Provide the (X, Y) coordinate of the cell's center where the given text is located.  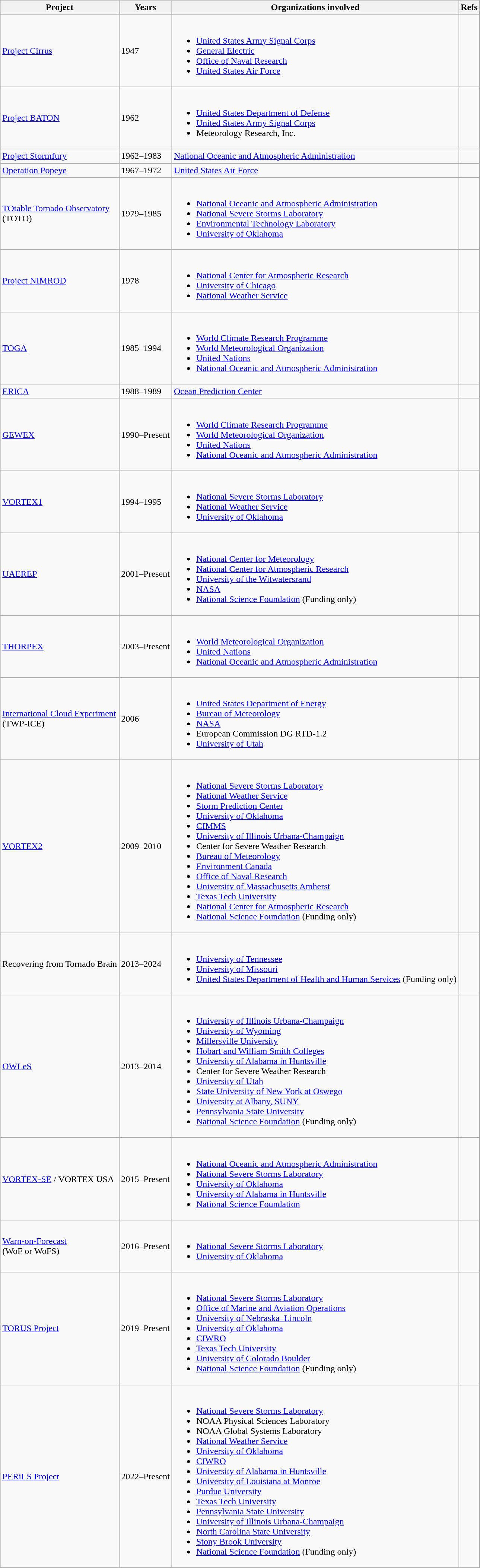
Project NIMROD (60, 281)
2019–Present (146, 1328)
National Center for MeteorologyNational Center for Atmospheric ResearchUniversity of the WitwatersrandNASANational Science Foundation (Funding only) (315, 574)
2003–Present (146, 647)
National Oceanic and Atmospheric AdministrationNational Severe Storms LaboratoryEnvironmental Technology LaboratoryUniversity of Oklahoma (315, 213)
1962–1983 (146, 156)
Organizations involved (315, 7)
2013–2014 (146, 1066)
TOGA (60, 348)
VORTEX1 (60, 501)
United States Department of DefenseUnited States Army Signal CorpsMeteorology Research, Inc. (315, 118)
National Severe Storms LaboratoryUniversity of Oklahoma (315, 1246)
Project Stormfury (60, 156)
1962 (146, 118)
Operation Popeye (60, 170)
1988–1989 (146, 391)
Project BATON (60, 118)
2001–Present (146, 574)
VORTEX-SE / VORTEX USA (60, 1179)
2013–2024 (146, 964)
National Center for Atmospheric ResearchUniversity of ChicagoNational Weather Service (315, 281)
United States Air Force (315, 170)
UAEREP (60, 574)
Project Cirrus (60, 51)
1978 (146, 281)
TORUS Project (60, 1328)
1990–Present (146, 434)
Project (60, 7)
National Severe Storms LaboratoryNational Weather ServiceUniversity of Oklahoma (315, 501)
1967–1972 (146, 170)
2022–Present (146, 1476)
Ocean Prediction Center (315, 391)
United States Army Signal CorpsGeneral ElectricOffice of Naval ResearchUnited States Air Force (315, 51)
THORPEX (60, 647)
2016–Present (146, 1246)
Years (146, 7)
United States Department of EnergyBureau of MeteorologyNASAEuropean Commission DG RTD-1.2University of Utah (315, 719)
1985–1994 (146, 348)
1979–1985 (146, 213)
2009–2010 (146, 846)
PERiLS Project (60, 1476)
TOtable Tornado Observatory(TOTO) (60, 213)
University of TennesseeUniversity of MissouriUnited States Department of Health and Human Services (Funding only) (315, 964)
World Meteorological OrganizationUnited NationsNational Oceanic and Atmospheric Administration (315, 647)
GEWEX (60, 434)
Warn-on-Forecast(WoF or WoFS) (60, 1246)
National Oceanic and Atmospheric Administration (315, 156)
ERICA (60, 391)
International Cloud Experiment(TWP-ICE) (60, 719)
1994–1995 (146, 501)
VORTEX2 (60, 846)
OWLeS (60, 1066)
2006 (146, 719)
Refs (469, 7)
Recovering from Tornado Brain (60, 964)
2015–Present (146, 1179)
1947 (146, 51)
